Pinpoint the cell where the given text exists, returning its (X, Y) midpoint coordinate. 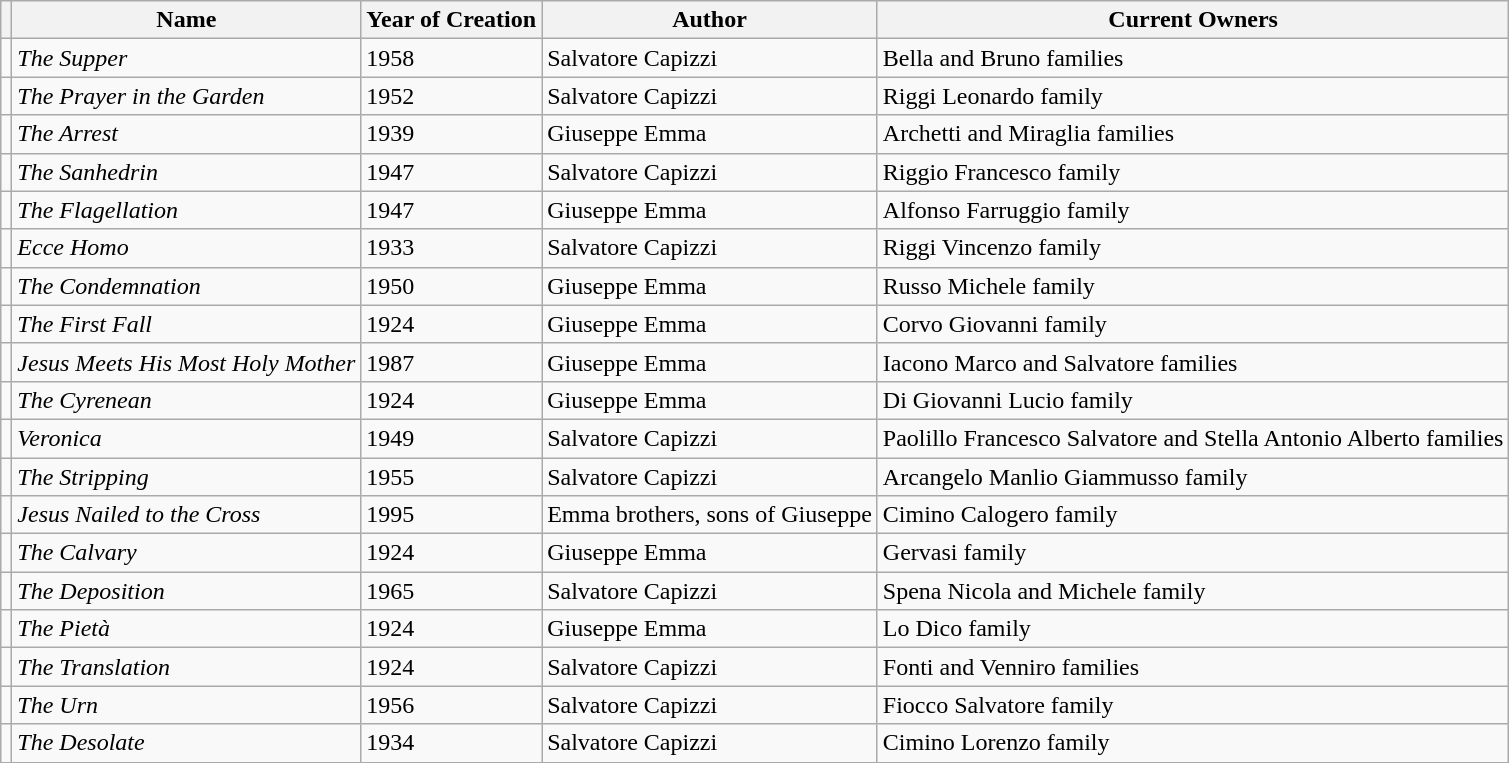
The Calvary (186, 553)
1934 (452, 743)
1933 (452, 248)
The Urn (186, 705)
Ecce Homo (186, 248)
Russo Michele family (1193, 286)
Riggio Francesco family (1193, 172)
The Pietà (186, 629)
Emma brothers, sons of Giuseppe (710, 515)
Jesus Meets His Most Holy Mother (186, 362)
Bella and Bruno families (1193, 58)
Di Giovanni Lucio family (1193, 400)
Lo Dico family (1193, 629)
Jesus Nailed to the Cross (186, 515)
1987 (452, 362)
Archetti and Miraglia families (1193, 134)
The Arrest (186, 134)
1939 (452, 134)
The Desolate (186, 743)
Alfonso Farruggio family (1193, 210)
1949 (452, 438)
1995 (452, 515)
1950 (452, 286)
The First Fall (186, 324)
Riggi Vincenzo family (1193, 248)
The Sanhedrin (186, 172)
The Prayer in the Garden (186, 96)
Iacono Marco and Salvatore families (1193, 362)
Veronica (186, 438)
Corvo Giovanni family (1193, 324)
1952 (452, 96)
Arcangelo Manlio Giammusso family (1193, 477)
Riggi Leonardo family (1193, 96)
1955 (452, 477)
The Deposition (186, 591)
Fonti and Venniro families (1193, 667)
1956 (452, 705)
The Cyrenean (186, 400)
Current Owners (1193, 20)
The Stripping (186, 477)
Fiocco Salvatore family (1193, 705)
The Supper (186, 58)
Paolillo Francesco Salvatore and Stella Antonio Alberto families (1193, 438)
The Translation (186, 667)
1958 (452, 58)
The Condemnation (186, 286)
Spena Nicola and Michele family (1193, 591)
1965 (452, 591)
Gervasi family (1193, 553)
The Flagellation (186, 210)
Author (710, 20)
Name (186, 20)
Cimino Lorenzo family (1193, 743)
Year of Creation (452, 20)
Cimino Calogero family (1193, 515)
